Determine the [x, y] coordinate at the center of the cell enclosing the given text.  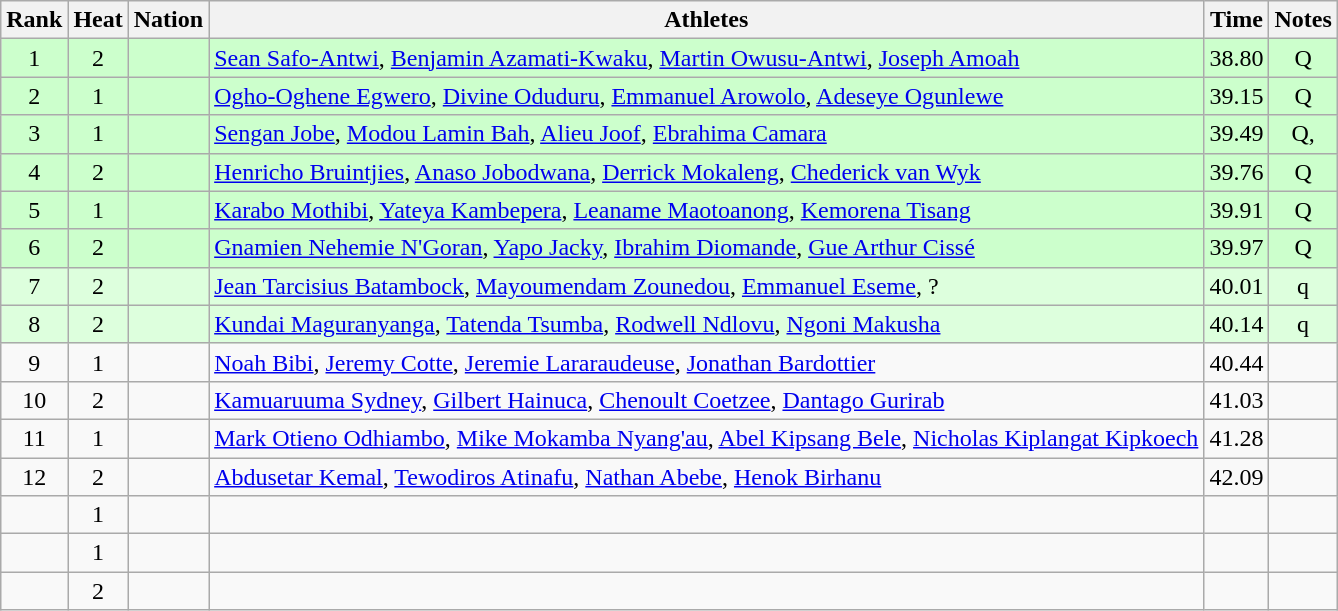
9 [34, 362]
Karabo Mothibi, Yateya Kambepera, Leaname Maotoanong, Kemorena Tisang [706, 210]
39.97 [1236, 248]
40.44 [1236, 362]
Athletes [706, 20]
11 [34, 438]
3 [34, 134]
Kundai Maguranyanga, Tatenda Tsumba, Rodwell Ndlovu, Ngoni Makusha [706, 324]
Sengan Jobe, Modou Lamin Bah, Alieu Joof, Ebrahima Camara [706, 134]
Abdusetar Kemal, Tewodiros Atinafu, Nathan Abebe, Henok Birhanu [706, 477]
Ogho-Oghene Egwero, Divine Oduduru, Emmanuel Arowolo, Adeseye Ogunlewe [706, 96]
Noah Bibi, Jeremy Cotte, Jeremie Lararaudeuse, Jonathan Bardottier [706, 362]
Nation [168, 20]
Sean Safo-Antwi, Benjamin Azamati-Kwaku, Martin Owusu-Antwi, Joseph Amoah [706, 58]
41.03 [1236, 400]
Mark Otieno Odhiambo, Mike Mokamba Nyang'au, Abel Kipsang Bele, Nicholas Kiplangat Kipkoech [706, 438]
5 [34, 210]
Kamuaruuma Sydney, Gilbert Hainuca, Chenoult Coetzee, Dantago Gurirab [706, 400]
40.14 [1236, 324]
7 [34, 286]
6 [34, 248]
39.15 [1236, 96]
12 [34, 477]
Heat [98, 20]
Jean Tarcisius Batambock, Mayoumendam Zounedou, Emmanuel Eseme, ? [706, 286]
39.76 [1236, 172]
40.01 [1236, 286]
4 [34, 172]
Rank [34, 20]
8 [34, 324]
Notes [1303, 20]
10 [34, 400]
41.28 [1236, 438]
Gnamien Nehemie N'Goran, Yapo Jacky, Ibrahim Diomande, Gue Arthur Cissé [706, 248]
Time [1236, 20]
Henricho Bruintjies, Anaso Jobodwana, Derrick Mokaleng, Chederick van Wyk [706, 172]
38.80 [1236, 58]
39.91 [1236, 210]
42.09 [1236, 477]
Q, [1303, 134]
39.49 [1236, 134]
